Determine the (x, y) coordinate at the center of the cell enclosing the given text.  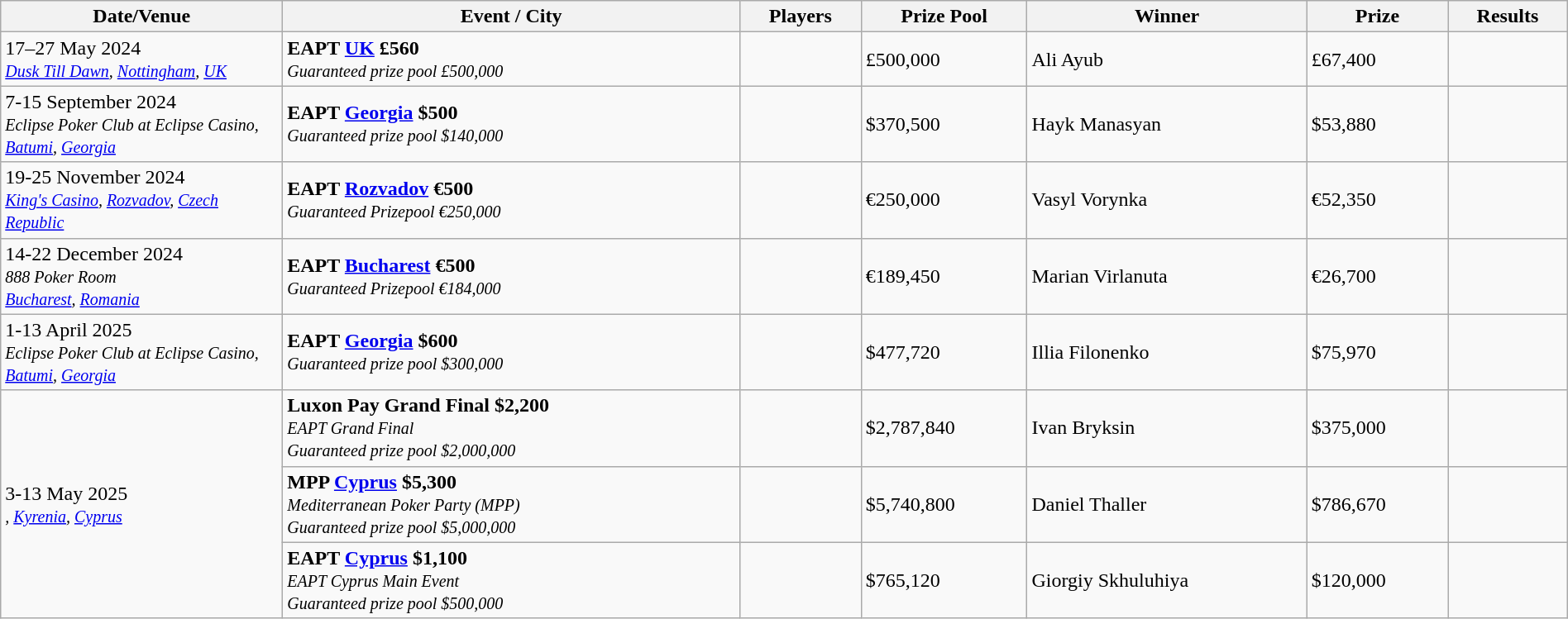
Ali Ayub (1167, 60)
EAPT Cyprus $1,100EAPT Cyprus Main EventGuaranteed prize pool $500,000 (511, 580)
€26,700 (1377, 276)
EAPT Georgia $600Guaranteed prize pool $300,000 (511, 352)
Illia Filonenko (1167, 352)
EAPT Rozvadov €500Guaranteed Prizepool €250,000 (511, 200)
EAPT UK £560Guaranteed prize pool £500,000 (511, 60)
19-25 November 2024King's Casino, Rozvadov, Czech Republic (142, 200)
7-15 September 2024Eclipse Poker Club at Eclipse Casino, Batumi, Georgia (142, 124)
Prize Pool (944, 17)
$75,970 (1377, 352)
MPP Cyprus $5,300Mediterranean Poker Party (MPP)Guaranteed prize pool $5,000,000 (511, 504)
EAPT Georgia $500Guaranteed prize pool $140,000 (511, 124)
Giorgiy Skhuluhiya (1167, 580)
Players (801, 17)
Date/Venue (142, 17)
Daniel Thaller (1167, 504)
Ivan Bryksin (1167, 428)
1-13 April 2025Eclipse Poker Club at Eclipse Casino, Batumi, Georgia (142, 352)
Winner (1167, 17)
$5,740,800 (944, 504)
14-22 December 2024888 Poker RoomBucharest, Romania (142, 276)
$2,787,840 (944, 428)
€189,450 (944, 276)
Prize (1377, 17)
$370,500 (944, 124)
Hayk Manasyan (1167, 124)
£500,000 (944, 60)
Vasyl Vorynka (1167, 200)
EAPT Bucharest €500Guaranteed Prizepool €184,000 (511, 276)
Event / City (511, 17)
3-13 May 2025, Kyrenia, Cyprus (142, 504)
$477,720 (944, 352)
$786,670 (1377, 504)
17–27 May 2024Dusk Till Dawn, Nottingham, UK (142, 60)
£67,400 (1377, 60)
Luxon Pay Grand Final $2,200EAPT Grand FinalGuaranteed prize pool $2,000,000 (511, 428)
$375,000 (1377, 428)
$53,880 (1377, 124)
€52,350 (1377, 200)
Results (1508, 17)
$120,000 (1377, 580)
$765,120 (944, 580)
€250,000 (944, 200)
Marian Virlanuta (1167, 276)
